Return (X, Y) of the center of cell containing provided text 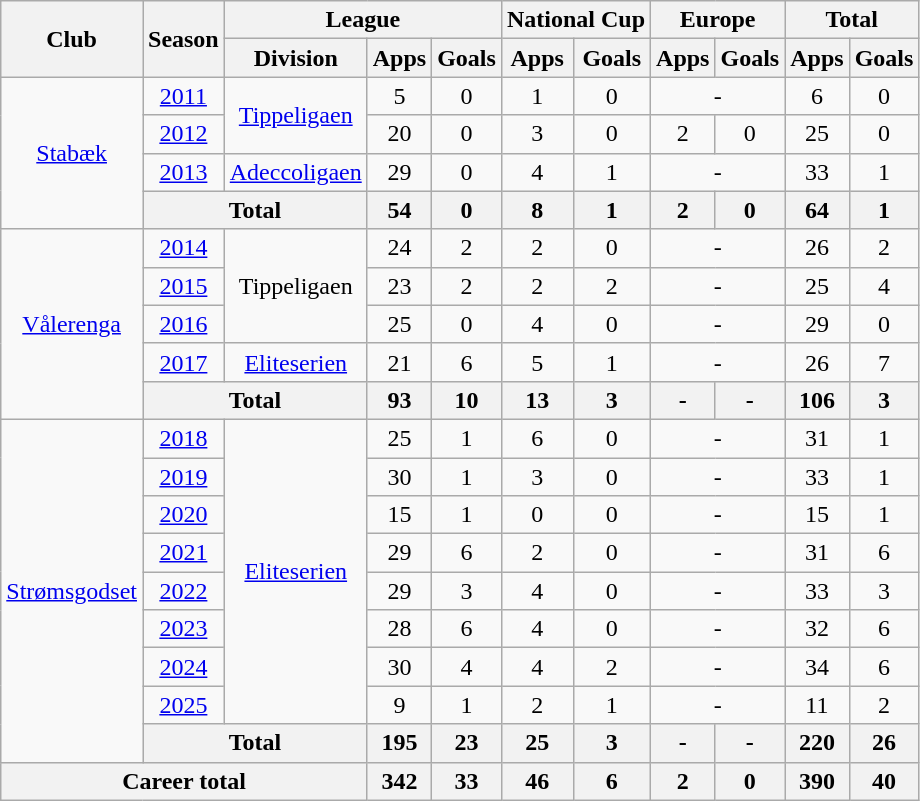
54 (399, 210)
9 (399, 705)
2016 (183, 324)
220 (817, 743)
Career total (184, 781)
40 (884, 781)
Vålerenga (72, 324)
64 (817, 210)
National Cup (576, 20)
390 (817, 781)
13 (537, 400)
2022 (183, 591)
34 (817, 667)
2012 (183, 134)
2011 (183, 96)
2018 (183, 438)
League (362, 20)
342 (399, 781)
Stabæk (72, 153)
8 (537, 210)
Club (72, 39)
2023 (183, 629)
10 (467, 400)
2017 (183, 362)
2021 (183, 553)
195 (399, 743)
93 (399, 400)
2025 (183, 705)
24 (399, 248)
7 (884, 362)
2013 (183, 172)
Strømsgodset (72, 590)
32 (817, 629)
46 (537, 781)
28 (399, 629)
Adeccoligaen (296, 172)
Season (183, 39)
2019 (183, 477)
Division (296, 58)
21 (399, 362)
11 (817, 705)
2020 (183, 515)
2014 (183, 248)
2015 (183, 286)
2024 (183, 667)
106 (817, 400)
20 (399, 134)
Europe (718, 20)
